Locate the cell with the specified text and output its [x, y] center coordinate. 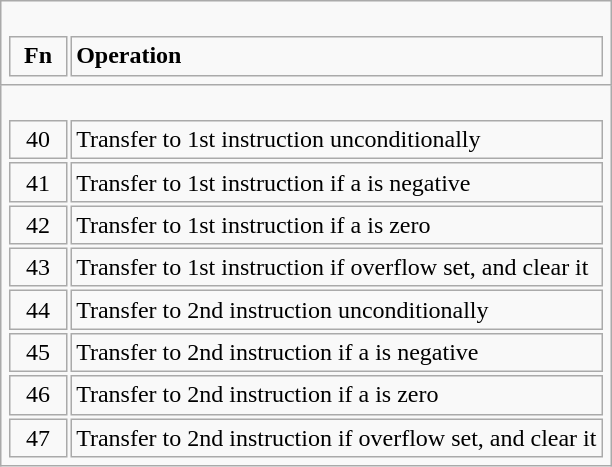
Transfer to 2nd instruction if overflow set, and clear it [336, 438]
47 [38, 438]
Transfer to 1st instruction if overflow set, and clear it [336, 268]
43 [38, 268]
Transfer to 1st instruction if a is negative [336, 182]
Operation [336, 56]
44 [38, 310]
46 [38, 395]
45 [38, 353]
41 [38, 182]
Transfer to 1st instruction if a is zero [336, 225]
40 [38, 140]
Transfer to 2nd instruction if a is negative [336, 353]
Transfer to 2nd instruction unconditionally [336, 310]
Fn [38, 56]
42 [38, 225]
Fn Operation [306, 43]
Transfer to 2nd instruction if a is zero [336, 395]
Transfer to 1st instruction unconditionally [336, 140]
